Pinpoint the cell where the given text exists, returning its (X, Y) midpoint coordinate. 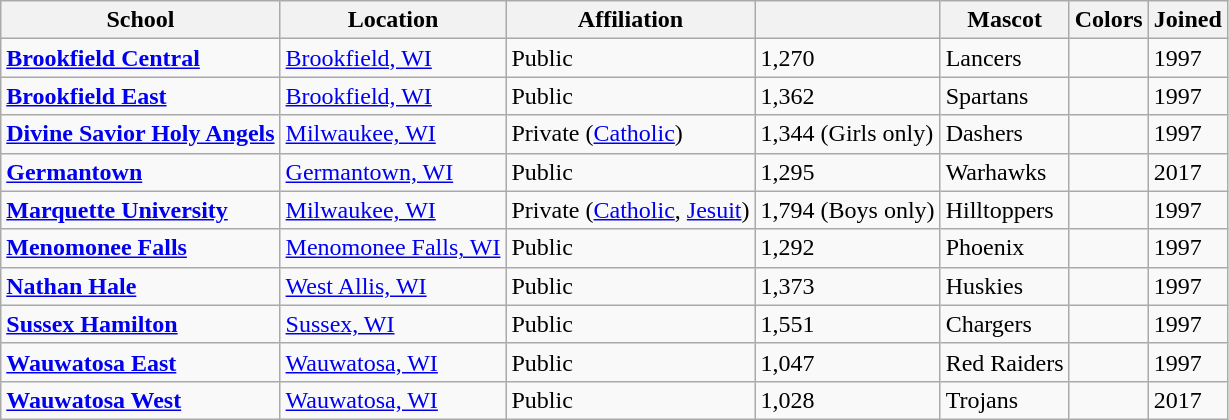
1,344 (Girls only) (848, 134)
1,295 (848, 172)
Marquette University (140, 210)
1,270 (848, 58)
Private (Catholic, Jesuit) (630, 210)
Hilltoppers (1004, 210)
Lancers (1004, 58)
Location (393, 20)
Chargers (1004, 324)
Brookfield Central (140, 58)
1,794 (Boys only) (848, 210)
Huskies (1004, 286)
Colors (1108, 20)
1,292 (848, 248)
Sussex, WI (393, 324)
Mascot (1004, 20)
Wauwatosa West (140, 400)
Joined (1188, 20)
Menomonee Falls, WI (393, 248)
Trojans (1004, 400)
Red Raiders (1004, 362)
1,551 (848, 324)
Germantown, WI (393, 172)
Private (Catholic) (630, 134)
1,362 (848, 96)
Sussex Hamilton (140, 324)
Menomonee Falls (140, 248)
Brookfield East (140, 96)
Warhawks (1004, 172)
School (140, 20)
Nathan Hale (140, 286)
1,047 (848, 362)
Affiliation (630, 20)
Dashers (1004, 134)
1,028 (848, 400)
Divine Savior Holy Angels (140, 134)
Phoenix (1004, 248)
Germantown (140, 172)
Wauwatosa East (140, 362)
West Allis, WI (393, 286)
1,373 (848, 286)
Spartans (1004, 96)
